Locate the cell with the specified text and output its [X, Y] center coordinate. 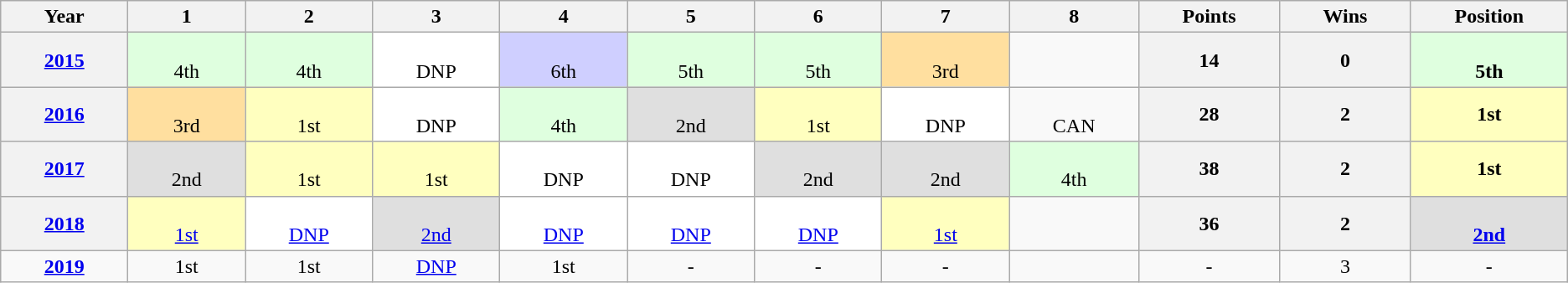
2015 [64, 60]
38 [1209, 169]
Year [64, 17]
2019 [64, 266]
Wins [1345, 17]
14 [1209, 60]
6 [818, 17]
Points [1209, 17]
CAN [1074, 114]
0 [1345, 60]
2017 [64, 169]
6th [564, 60]
4 [564, 17]
36 [1209, 223]
7 [946, 17]
2016 [64, 114]
Position [1489, 17]
8 [1074, 17]
5 [691, 17]
1 [187, 17]
28 [1209, 114]
2018 [64, 223]
